For the text-containing cell, return its midpoint in [x, y] coordinate format. 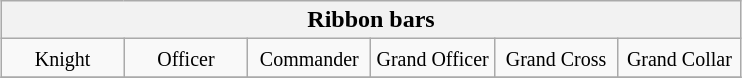
Grand Cross [556, 58]
Officer [186, 58]
Commander [310, 58]
Ribbon bars [371, 20]
Grand Officer [432, 58]
Knight [62, 58]
Grand Collar [680, 58]
